Locate the cell with the specified text and output its [x, y] center coordinate. 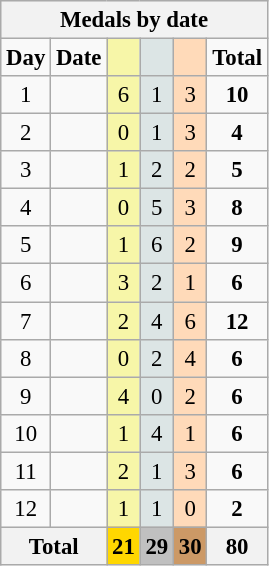
7 [26, 321]
29 [156, 546]
Medals by date [134, 20]
Date [79, 58]
Day [26, 58]
80 [237, 546]
30 [190, 546]
21 [124, 546]
11 [26, 471]
